Detect which cell encompasses the target text, then output its (x, y) center coordinate. 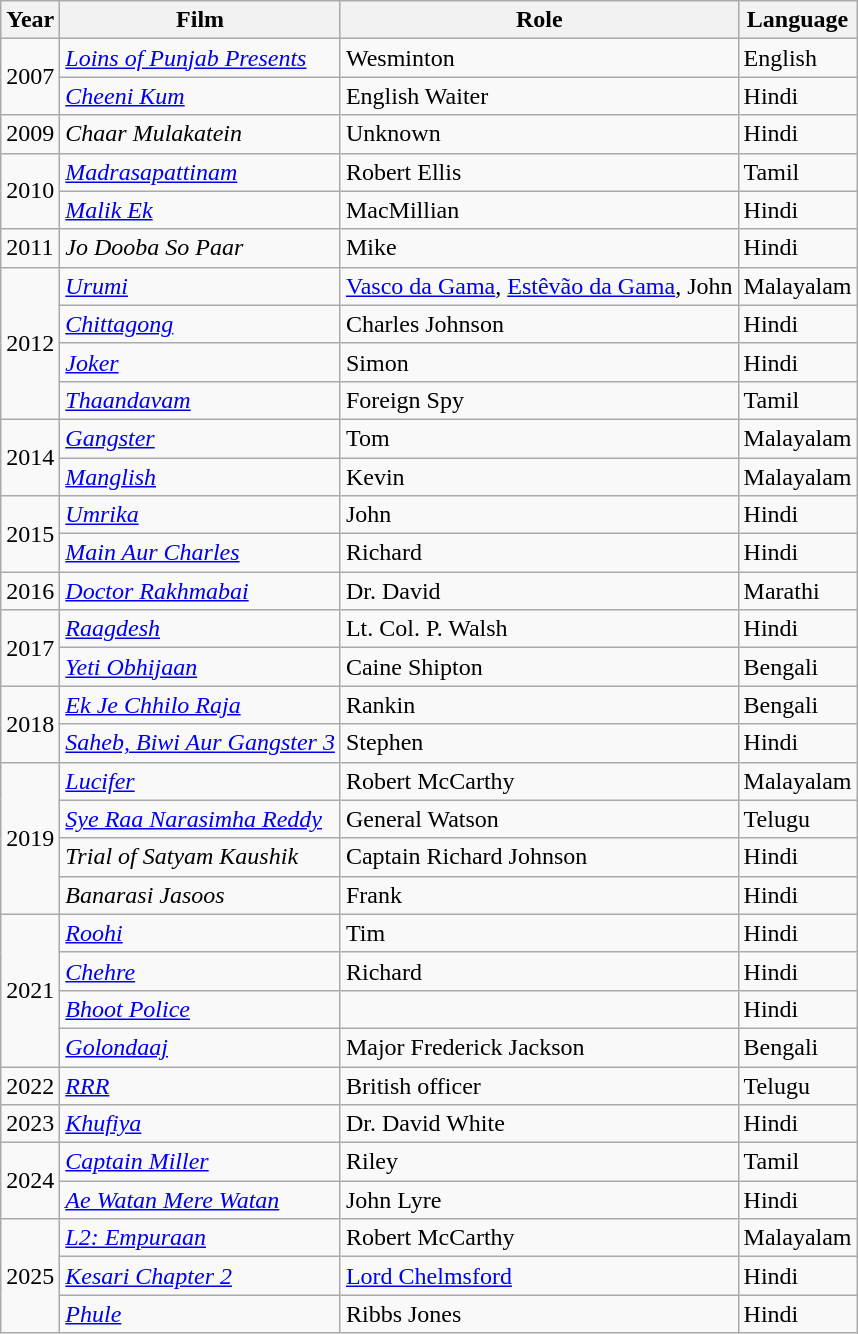
General Watson (539, 819)
2016 (30, 591)
Cheeni Kum (200, 96)
Caine Shipton (539, 667)
Umrika (200, 515)
Captain Miller (200, 1162)
Loins of Punjab Presents (200, 58)
Rankin (539, 705)
2017 (30, 648)
Bhoot Police (200, 1009)
Dr. David (539, 591)
Chaar Mulakatein (200, 134)
Dr. David White (539, 1124)
2009 (30, 134)
John Lyre (539, 1200)
Lucifer (200, 781)
2024 (30, 1181)
Malik Ek (200, 210)
Doctor Rakhmabai (200, 591)
MacMillian (539, 210)
2019 (30, 838)
2023 (30, 1124)
Tom (539, 438)
Wesminton (539, 58)
Robert Ellis (539, 172)
Year (30, 20)
Frank (539, 895)
Mike (539, 248)
Sye Raa Narasimha Reddy (200, 819)
Charles Johnson (539, 324)
Unknown (539, 134)
2014 (30, 457)
Marathi (798, 591)
Lt. Col. P. Walsh (539, 629)
English (798, 58)
Khufiya (200, 1124)
Urumi (200, 286)
Stephen (539, 743)
Kesari Chapter 2 (200, 1276)
Role (539, 20)
2018 (30, 724)
Foreign Spy (539, 400)
Saheb, Biwi Aur Gangster 3 (200, 743)
Captain Richard Johnson (539, 857)
John (539, 515)
2011 (30, 248)
Ae Watan Mere Watan (200, 1200)
Lord Chelmsford (539, 1276)
Banarasi Jasoos (200, 895)
Phule (200, 1314)
Main Aur Charles (200, 553)
Chittagong (200, 324)
Riley (539, 1162)
RRR (200, 1085)
2025 (30, 1276)
2007 (30, 77)
Simon (539, 362)
Kevin (539, 477)
Madrasapattinam (200, 172)
British officer (539, 1085)
Trial of Satyam Kaushik (200, 857)
2015 (30, 534)
2022 (30, 1085)
Yeti Obhijaan (200, 667)
2012 (30, 343)
Ribbs Jones (539, 1314)
Major Frederick Jackson (539, 1047)
Jo Dooba So Paar (200, 248)
Thaandavam (200, 400)
Film (200, 20)
L2: Empuraan (200, 1238)
English Waiter (539, 96)
Ek Je Chhilo Raja (200, 705)
Joker (200, 362)
2021 (30, 990)
Language (798, 20)
Gangster (200, 438)
Roohi (200, 933)
Manglish (200, 477)
2010 (30, 191)
Golondaaj (200, 1047)
Chehre (200, 971)
Raagdesh (200, 629)
Vasco da Gama, Estêvão da Gama, John (539, 286)
Tim (539, 933)
